Search for the cell housing the specified text and yield its (X, Y) center coordinate. 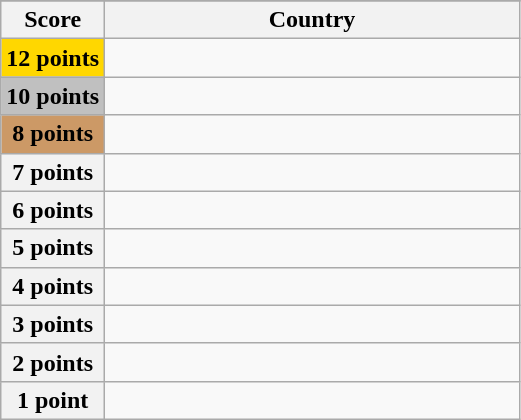
4 points (53, 286)
5 points (53, 248)
10 points (53, 96)
3 points (53, 324)
6 points (53, 210)
2 points (53, 362)
Score (53, 20)
8 points (53, 134)
7 points (53, 172)
Country (312, 20)
1 point (53, 400)
12 points (53, 58)
